Scan for the cell matching the given text and deliver its (X, Y) coordinate at center. 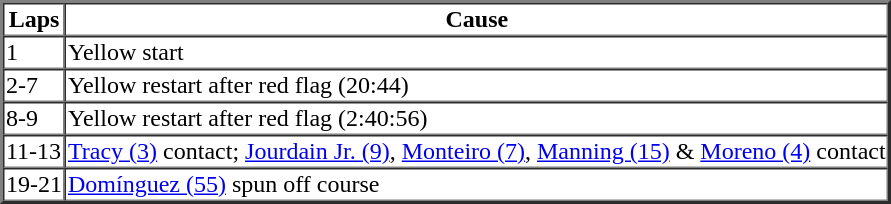
1 (34, 52)
Yellow restart after red flag (2:40:56) (477, 118)
8-9 (34, 118)
11-13 (34, 152)
Yellow start (477, 52)
Cause (477, 20)
Tracy (3) contact; Jourdain Jr. (9), Monteiro (7), Manning (15) & Moreno (4) contact (477, 152)
Domínguez (55) spun off course (477, 184)
19-21 (34, 184)
2-7 (34, 86)
Laps (34, 20)
Yellow restart after red flag (20:44) (477, 86)
